Extract the [x, y] coordinate from the center of the cell holding the provided text.  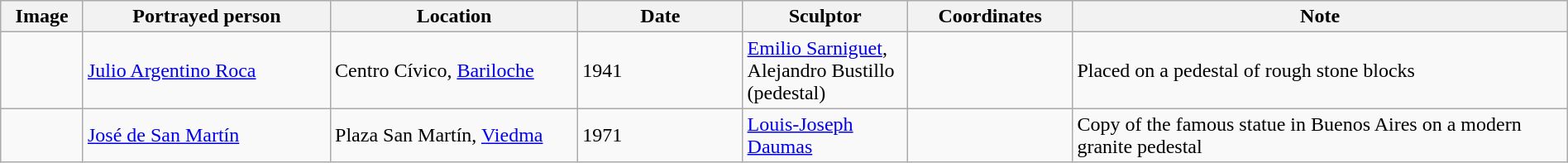
Portrayed person [207, 17]
José de San Martín [207, 136]
Date [660, 17]
Julio Argentino Roca [207, 70]
Sculptor [825, 17]
Coordinates [989, 17]
Emilio Sarniguet, Alejandro Bustillo (pedestal) [825, 70]
Copy of the famous statue in Buenos Aires on a modern granite pedestal [1320, 136]
Location [455, 17]
Placed on a pedestal of rough stone blocks [1320, 70]
Louis-Joseph Daumas [825, 136]
Note [1320, 17]
Centro Cívico, Bariloche [455, 70]
Image [42, 17]
Plaza San Martín, Viedma [455, 136]
1941 [660, 70]
1971 [660, 136]
